Determine the (x, y) coordinate at the center of the cell enclosing the given text.  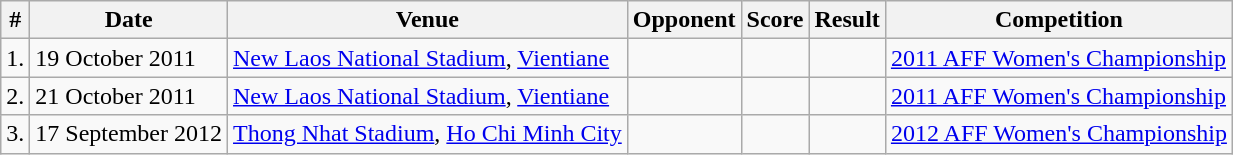
# (16, 20)
19 October 2011 (129, 58)
Opponent (684, 20)
3. (16, 134)
Result (847, 20)
Venue (428, 20)
17 September 2012 (129, 134)
1. (16, 58)
Score (775, 20)
Competition (1058, 20)
21 October 2011 (129, 96)
Date (129, 20)
2012 AFF Women's Championship (1058, 134)
Thong Nhat Stadium, Ho Chi Minh City (428, 134)
2. (16, 96)
